Output the [x, y] coordinate of the center of the cell containing the given text.  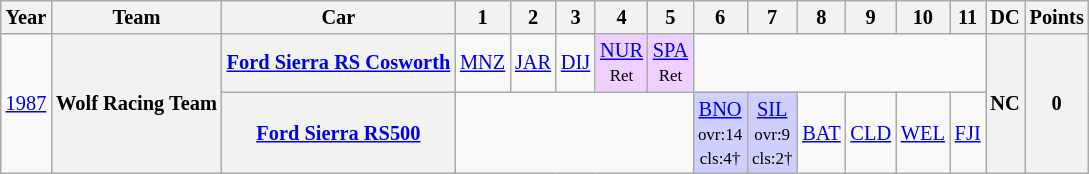
BAT [821, 133]
Ford Sierra RS500 [338, 133]
JAR [533, 63]
CLD [871, 133]
Car [338, 17]
3 [576, 17]
Ford Sierra RS Cosworth [338, 63]
6 [720, 17]
5 [670, 17]
7 [772, 17]
NURRet [622, 63]
9 [871, 17]
DC [1006, 17]
2 [533, 17]
0 [1057, 104]
Points [1057, 17]
MNZ [482, 63]
8 [821, 17]
Team [136, 17]
NC [1006, 104]
DIJ [576, 63]
4 [622, 17]
BNOovr:14cls:4† [720, 133]
Wolf Racing Team [136, 104]
FJI [968, 133]
1 [482, 17]
1987 [26, 104]
SILovr:9cls:2† [772, 133]
11 [968, 17]
SPARet [670, 63]
Year [26, 17]
WEL [923, 133]
10 [923, 17]
